Extract the [X, Y] coordinate from the center of the cell holding the provided text.  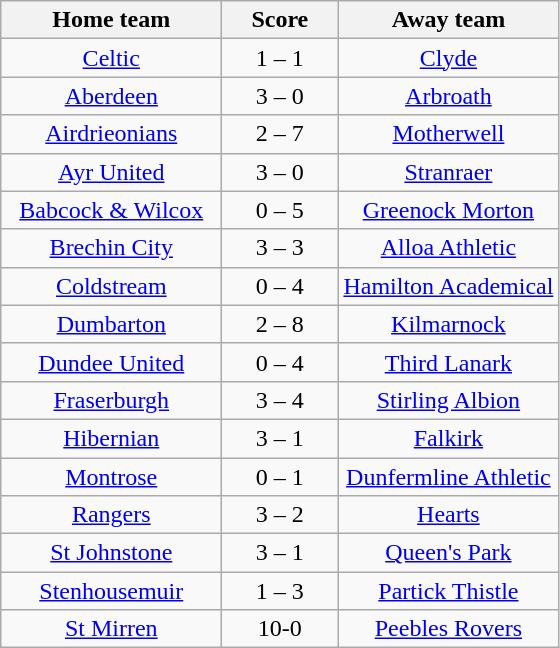
Dunfermline Athletic [448, 477]
St Mirren [112, 629]
St Johnstone [112, 553]
Dumbarton [112, 324]
10-0 [280, 629]
Coldstream [112, 286]
Peebles Rovers [448, 629]
Away team [448, 20]
Partick Thistle [448, 591]
Montrose [112, 477]
1 – 1 [280, 58]
Greenock Morton [448, 210]
Home team [112, 20]
Airdrieonians [112, 134]
Falkirk [448, 438]
0 – 5 [280, 210]
Motherwell [448, 134]
Ayr United [112, 172]
Queen's Park [448, 553]
Brechin City [112, 248]
3 – 4 [280, 400]
2 – 7 [280, 134]
2 – 8 [280, 324]
Hamilton Academical [448, 286]
Dundee United [112, 362]
1 – 3 [280, 591]
Babcock & Wilcox [112, 210]
Alloa Athletic [448, 248]
Kilmarnock [448, 324]
Rangers [112, 515]
Clyde [448, 58]
3 – 2 [280, 515]
Hearts [448, 515]
Hibernian [112, 438]
Stirling Albion [448, 400]
Celtic [112, 58]
Aberdeen [112, 96]
3 – 3 [280, 248]
Stranraer [448, 172]
0 – 1 [280, 477]
Stenhousemuir [112, 591]
Third Lanark [448, 362]
Fraserburgh [112, 400]
Score [280, 20]
Arbroath [448, 96]
